Locate the cell with the specified text and output its [X, Y] center coordinate. 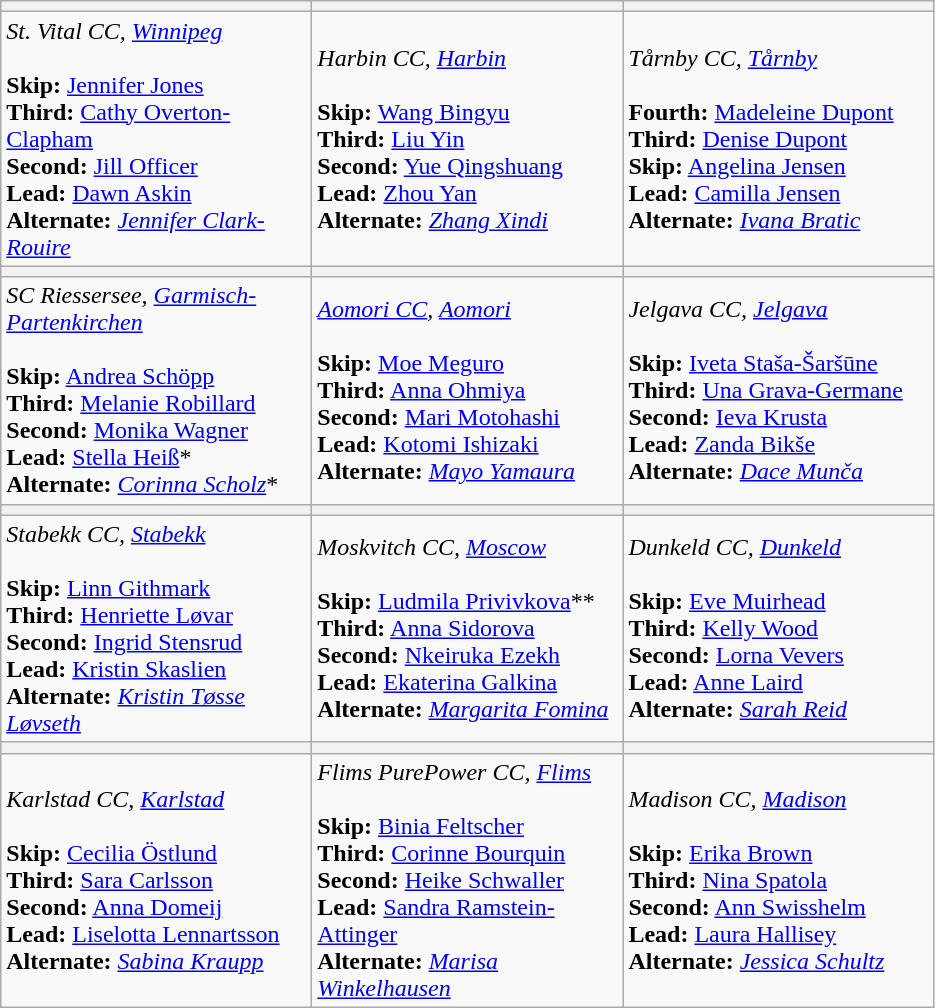
Madison CC, Madison Skip: Erika Brown Third: Nina Spatola Second: Ann Swisshelm Lead: Laura Hallisey Alternate: Jessica Schultz [778, 880]
Aomori CC, Aomori Skip: Moe Meguro Third: Anna Ohmiya Second: Mari Motohashi Lead: Kotomi Ishizaki Alternate: Mayo Yamaura [468, 390]
Harbin CC, Harbin Skip: Wang Bingyu Third: Liu Yin Second: Yue Qingshuang Lead: Zhou Yan Alternate: Zhang Xindi [468, 139]
St. Vital CC, Winnipeg Skip: Jennifer Jones Third: Cathy Overton-Clapham Second: Jill Officer Lead: Dawn Askin Alternate: Jennifer Clark-Rouire [156, 139]
Stabekk CC, Stabekk Skip: Linn Githmark Third: Henriette Løvar Second: Ingrid Stensrud Lead: Kristin Skaslien Alternate: Kristin Tøsse Løvseth [156, 628]
Tårnby CC, Tårnby Fourth: Madeleine Dupont Third: Denise Dupont Skip: Angelina Jensen Lead: Camilla Jensen Alternate: Ivana Bratic [778, 139]
Karlstad CC, Karlstad Skip: Cecilia Östlund Third: Sara Carlsson Second: Anna Domeij Lead: Liselotta Lennartsson Alternate: Sabina Kraupp [156, 880]
Dunkeld CC, Dunkeld Skip: Eve Muirhead Third: Kelly Wood Second: Lorna Vevers Lead: Anne Laird Alternate: Sarah Reid [778, 628]
Moskvitch CC, Moscow Skip: Ludmila Privivkova** Third: Anna Sidorova Second: Nkeiruka Ezekh Lead: Ekaterina Galkina Alternate: Margarita Fomina [468, 628]
Jelgava CC, Jelgava Skip: Iveta Staša-Šaršūne Third: Una Grava-Germane Second: Ieva Krusta Lead: Zanda Bikše Alternate: Dace Munča [778, 390]
